Output the [x, y] coordinate of the center of the cell containing the given text.  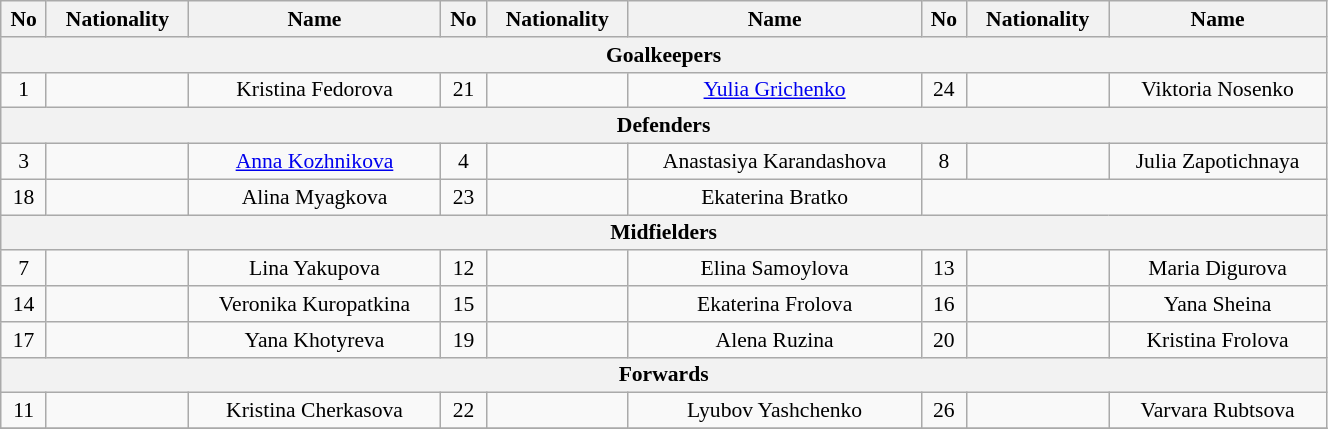
Veronika Kuropatkina [314, 304]
Goalkeepers [664, 55]
Lyubov Yashchenko [774, 411]
Defenders [664, 126]
3 [24, 162]
23 [464, 197]
20 [944, 340]
Elina Samoylova [774, 269]
19 [464, 340]
Yana Khotyreva [314, 340]
Kristina Cherkasova [314, 411]
18 [24, 197]
15 [464, 304]
Yana Sheina [1218, 304]
24 [944, 90]
Kristina Fedorova [314, 90]
Maria Digurova [1218, 269]
Midfielders [664, 233]
11 [24, 411]
Viktoria Nosenko [1218, 90]
Anna Kozhnikova [314, 162]
8 [944, 162]
Alena Ruzina [774, 340]
Varvara Rubtsova [1218, 411]
Julia Zapotichnaya [1218, 162]
Kristina Frolova [1218, 340]
13 [944, 269]
26 [944, 411]
1 [24, 90]
16 [944, 304]
Ekaterina Frolova [774, 304]
7 [24, 269]
17 [24, 340]
Alina Myagkova [314, 197]
Yulia Grichenko [774, 90]
Ekaterina Bratko [774, 197]
Forwards [664, 375]
4 [464, 162]
Anastasiya Karandashova [774, 162]
12 [464, 269]
Lina Yakupova [314, 269]
21 [464, 90]
22 [464, 411]
14 [24, 304]
